From the cell containing the given text, extract its center point as [x, y] coordinate. 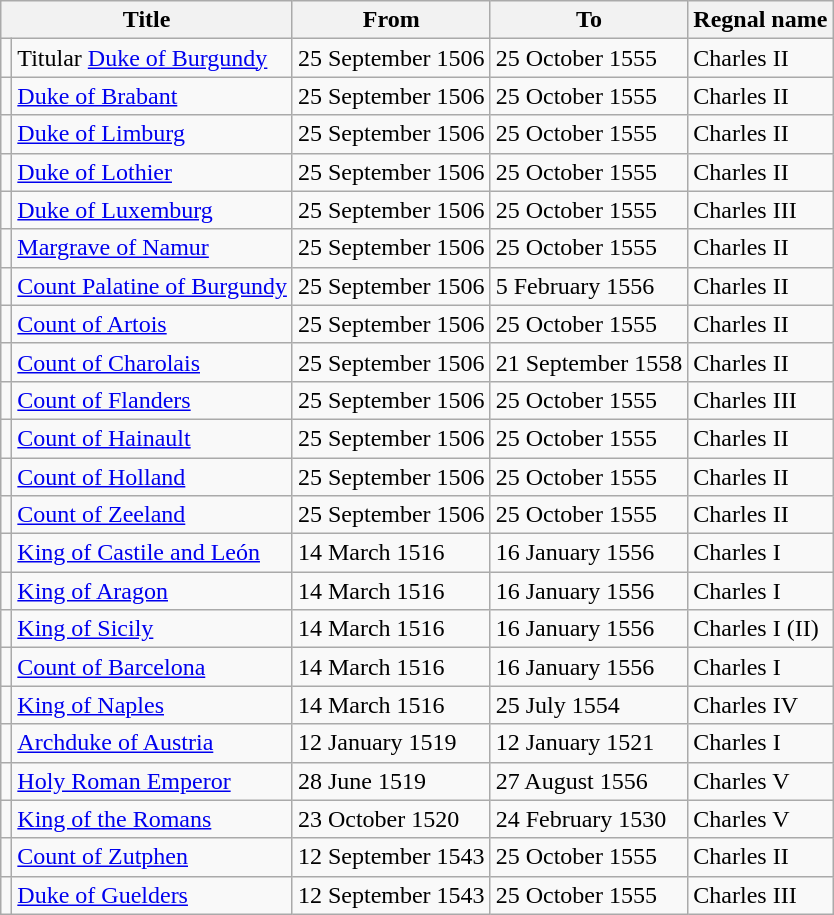
Title [147, 20]
Holy Roman Emperor [152, 781]
Duke of Guelders [152, 895]
Archduke of Austria [152, 743]
Count of Charolais [152, 362]
Count of Zeeland [152, 515]
21 September 1558 [589, 362]
28 June 1519 [391, 781]
From [391, 20]
Duke of Brabant [152, 96]
King of Sicily [152, 629]
King of Aragon [152, 591]
23 October 1520 [391, 819]
Titular Duke of Burgundy [152, 58]
12 January 1521 [589, 743]
King of the Romans [152, 819]
Count Palatine of Burgundy [152, 286]
Duke of Luxemburg [152, 210]
24 February 1530 [589, 819]
Count of Flanders [152, 400]
27 August 1556 [589, 781]
Count of Zutphen [152, 857]
Count of Holland [152, 477]
Charles IV [760, 705]
King of Naples [152, 705]
Count of Artois [152, 324]
25 July 1554 [589, 705]
Duke of Limburg [152, 134]
Count of Barcelona [152, 667]
12 January 1519 [391, 743]
King of Castile and León [152, 553]
Duke of Lothier [152, 172]
To [589, 20]
Regnal name [760, 20]
5 February 1556 [589, 286]
Margrave of Namur [152, 248]
Charles I (II) [760, 629]
Count of Hainault [152, 438]
